Output the (X, Y) coordinate of the center of the cell containing the given text.  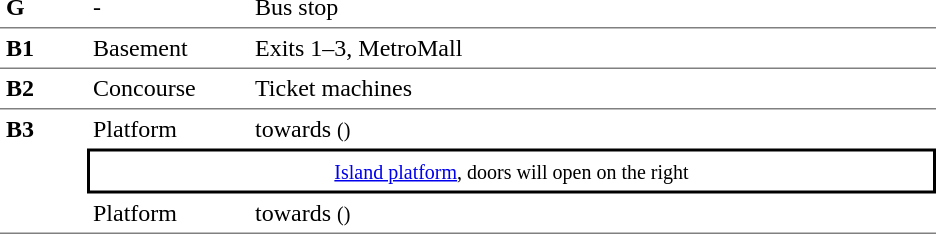
B1 (44, 48)
Concourse (168, 89)
Ticket machines (592, 89)
Island platform, doors will open on the right (512, 170)
Exits 1–3, MetroMall (592, 48)
Basement (168, 48)
B3 (44, 172)
B2 (44, 89)
